Pinpoint the cell where the given text exists, returning its (x, y) midpoint coordinate. 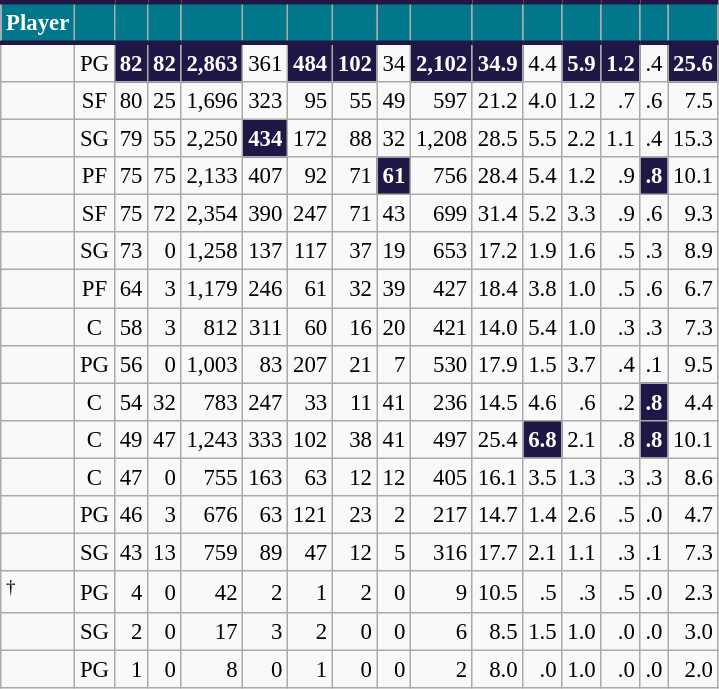
3.7 (582, 364)
653 (442, 251)
2,863 (212, 62)
434 (266, 139)
497 (442, 439)
16.1 (497, 477)
16 (354, 327)
20 (394, 327)
311 (266, 327)
2.6 (582, 515)
25 (164, 101)
5.5 (542, 139)
484 (310, 62)
25.6 (693, 62)
89 (266, 552)
37 (354, 251)
14.7 (497, 515)
38 (354, 439)
58 (130, 327)
246 (266, 289)
39 (394, 289)
8.9 (693, 251)
759 (212, 552)
783 (212, 402)
11 (354, 402)
10.5 (497, 592)
83 (266, 364)
92 (310, 176)
421 (442, 327)
34.9 (497, 62)
407 (266, 176)
333 (266, 439)
756 (442, 176)
755 (212, 477)
14.5 (497, 402)
117 (310, 251)
14.0 (497, 327)
427 (442, 289)
80 (130, 101)
6.8 (542, 439)
6.7 (693, 289)
4.6 (542, 402)
15.3 (693, 139)
72 (164, 214)
1,179 (212, 289)
1.9 (542, 251)
.7 (620, 101)
4.7 (693, 515)
Player (38, 22)
† (38, 592)
34 (394, 62)
316 (442, 552)
2.2 (582, 139)
56 (130, 364)
3.0 (693, 632)
33 (310, 402)
25.4 (497, 439)
1,208 (442, 139)
236 (442, 402)
9 (442, 592)
597 (442, 101)
530 (442, 364)
405 (442, 477)
2,250 (212, 139)
2.3 (693, 592)
172 (310, 139)
13 (164, 552)
9.3 (693, 214)
1.3 (582, 477)
137 (266, 251)
1.4 (542, 515)
7.5 (693, 101)
46 (130, 515)
1,258 (212, 251)
323 (266, 101)
42 (212, 592)
79 (130, 139)
17.9 (497, 364)
4.0 (542, 101)
28.4 (497, 176)
2.0 (693, 670)
5.9 (582, 62)
121 (310, 515)
3.5 (542, 477)
361 (266, 62)
7 (394, 364)
217 (442, 515)
95 (310, 101)
4 (130, 592)
3.8 (542, 289)
1.6 (582, 251)
8 (212, 670)
699 (442, 214)
31.4 (497, 214)
54 (130, 402)
64 (130, 289)
6 (442, 632)
3.3 (582, 214)
1,243 (212, 439)
163 (266, 477)
21.2 (497, 101)
5 (394, 552)
2,133 (212, 176)
28.5 (497, 139)
2,354 (212, 214)
60 (310, 327)
207 (310, 364)
73 (130, 251)
18.4 (497, 289)
17.7 (497, 552)
21 (354, 364)
1,003 (212, 364)
390 (266, 214)
88 (354, 139)
23 (354, 515)
.2 (620, 402)
2,102 (442, 62)
812 (212, 327)
17 (212, 632)
19 (394, 251)
9.5 (693, 364)
1,696 (212, 101)
8.5 (497, 632)
8.0 (497, 670)
676 (212, 515)
17.2 (497, 251)
8.6 (693, 477)
5.2 (542, 214)
